Output the (X, Y) coordinate of the center of the cell containing the given text.  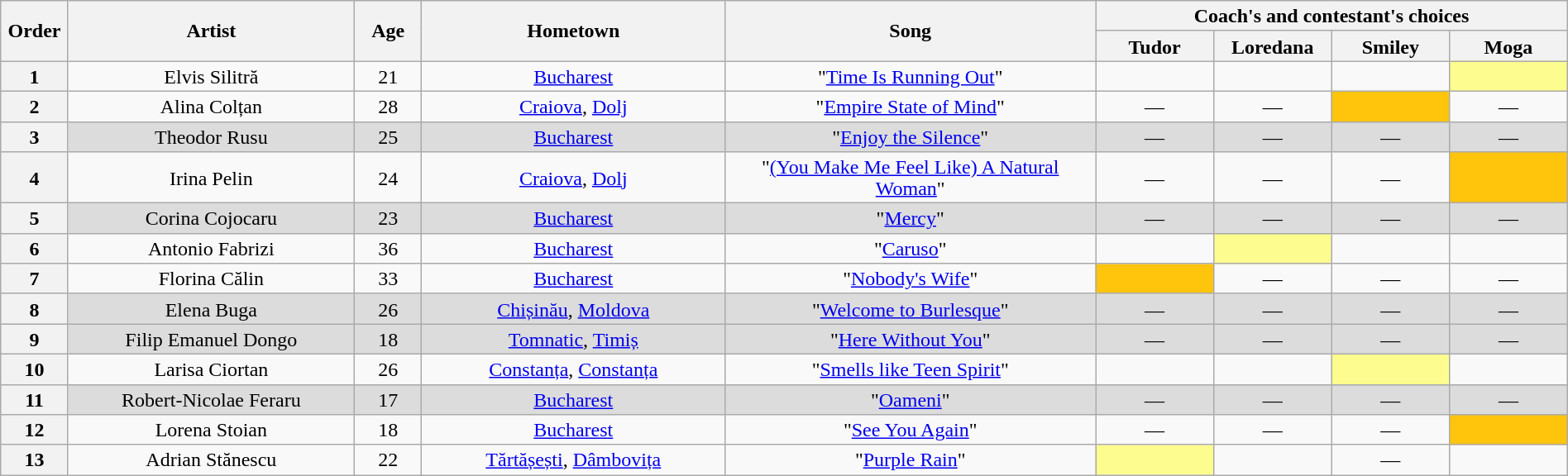
3 (35, 137)
17 (389, 400)
Elena Buga (211, 309)
Alina Colțan (211, 106)
"Enjoy the Silence" (911, 137)
Adrian Stănescu (211, 459)
Age (389, 31)
"Purple Rain" (911, 459)
"See You Again" (911, 430)
"(You Make Me Feel Like) A Natural Woman" (911, 178)
11 (35, 400)
Florina Călin (211, 279)
21 (389, 76)
4 (35, 178)
23 (389, 218)
Larisa Ciortan (211, 369)
9 (35, 339)
Theodor Rusu (211, 137)
"Welcome to Burlesque" (911, 309)
Lorena Stoian (211, 430)
Coach's and contestant's choices (1331, 17)
12 (35, 430)
13 (35, 459)
Irina Pelin (211, 178)
8 (35, 309)
Filip Emanuel Dongo (211, 339)
Order (35, 31)
Artist (211, 31)
"Time Is Running Out" (911, 76)
22 (389, 459)
Chișinău, Moldova (574, 309)
Constanța, Constanța (574, 369)
"Smells like Teen Spirit" (911, 369)
Elvis Silitră (211, 76)
Corina Cojocaru (211, 218)
Moga (1508, 46)
"Oameni" (911, 400)
"Empire State of Mind" (911, 106)
Antonio Fabrizi (211, 248)
7 (35, 279)
2 (35, 106)
1 (35, 76)
"Here Without You" (911, 339)
Song (911, 31)
25 (389, 137)
"Caruso" (911, 248)
Smiley (1391, 46)
Tărtășești, Dâmbovița (574, 459)
Hometown (574, 31)
"Nobody's Wife" (911, 279)
Loredana (1272, 46)
"Mercy" (911, 218)
6 (35, 248)
10 (35, 369)
33 (389, 279)
Tudor (1154, 46)
28 (389, 106)
Robert-Nicolae Feraru (211, 400)
Tomnatic, Timiș (574, 339)
36 (389, 248)
24 (389, 178)
5 (35, 218)
